Extract the [X, Y] coordinate from the center of the cell holding the provided text.  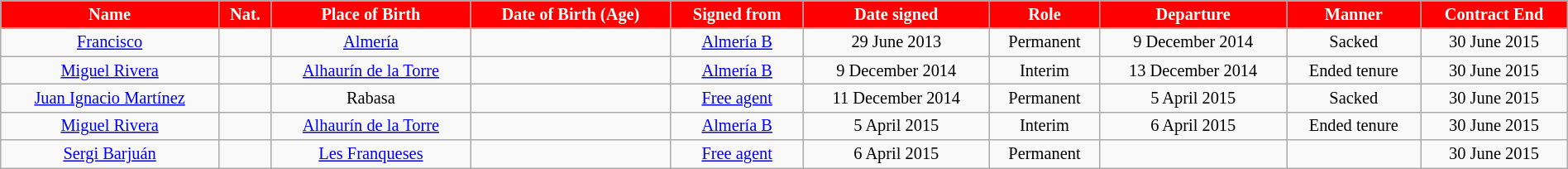
Date signed [896, 14]
Almería [370, 42]
Departure [1193, 14]
Signed from [737, 14]
Place of Birth [370, 14]
29 June 2013 [896, 42]
Contract End [1494, 14]
Les Franqueses [370, 154]
Juan Ignacio Martínez [110, 98]
Rabasa [370, 98]
Date of Birth (Age) [571, 14]
Francisco [110, 42]
Role [1044, 14]
Sergi Barjuán [110, 154]
13 December 2014 [1193, 70]
11 December 2014 [896, 98]
Nat. [245, 14]
Manner [1354, 14]
Name [110, 14]
